Provide the (x, y) coordinate of the cell's center where the given text is located.  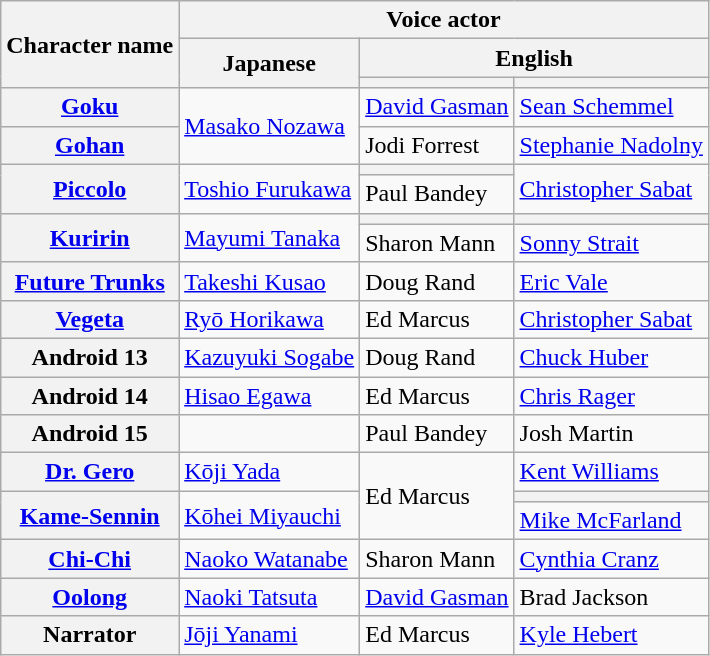
Dr. Gero (90, 472)
Takeshi Kusao (270, 281)
Oolong (90, 597)
Chris Rager (611, 395)
Chuck Huber (611, 357)
Hisao Egawa (270, 395)
Brad Jackson (611, 597)
Masako Nozawa (270, 126)
Kazuyuki Sogabe (270, 357)
Kyle Hebert (611, 635)
Future Trunks (90, 281)
Japanese (270, 64)
Eric Vale (611, 281)
Jōji Yanami (270, 635)
Chi-Chi (90, 559)
Android 13 (90, 357)
Voice actor (444, 20)
Stephanie Nadolny (611, 145)
Narrator (90, 635)
Gohan (90, 145)
Ryō Horikawa (270, 319)
English (534, 58)
Josh Martin (611, 434)
Vegeta (90, 319)
Mayumi Tanaka (270, 238)
Toshio Furukawa (270, 188)
Sonny Strait (611, 243)
Cynthia Cranz (611, 559)
Naoki Tatsuta (270, 597)
Android 14 (90, 395)
Goku (90, 107)
Mike McFarland (611, 521)
Android 15 (90, 434)
Kōhei Miyauchi (270, 516)
Kōji Yada (270, 472)
Naoko Watanabe (270, 559)
Kame-Sennin (90, 516)
Jodi Forrest (437, 145)
Piccolo (90, 188)
Kent Williams (611, 472)
Character name (90, 44)
Sean Schemmel (611, 107)
Kuririn (90, 238)
